Search for the cell housing the specified text and yield its [x, y] center coordinate. 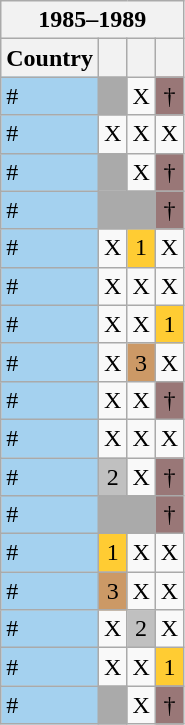
1985–1989 [92, 20]
Country [50, 58]
